Return the [X, Y] coordinate for the center point of the cell that contains the specified text.  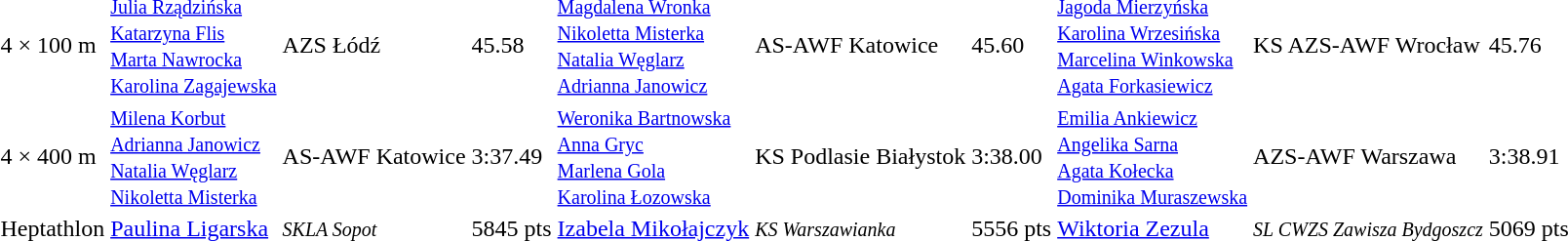
Weronika BartnowskaAnna GrycMarlena GolaKarolina Łozowska [653, 156]
Milena KorbutAdrianna JanowiczNatalia WęglarzNikoletta Misterka [193, 156]
AZS-AWF Warszawa [1369, 156]
Emilia AnkiewiczAngelika SarnaAgata KołeckaDominika Muraszewska [1153, 156]
KS Podlasie Białystok [860, 156]
AS-AWF Katowice [374, 156]
3:38.00 [1012, 156]
3:37.49 [511, 156]
